Scan for the cell matching the given text and deliver its (x, y) coordinate at center. 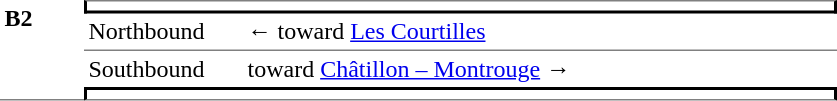
B2 (42, 50)
Southbound (164, 69)
toward Châtillon – Montrouge → (540, 69)
Northbound (164, 33)
← toward Les Courtilles (540, 33)
